Search for the cell housing the specified text and yield its [X, Y] center coordinate. 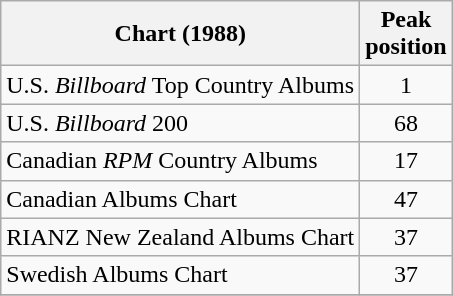
U.S. Billboard 200 [180, 123]
U.S. Billboard Top Country Albums [180, 85]
Swedish Albums Chart [180, 275]
Peakposition [406, 34]
RIANZ New Zealand Albums Chart [180, 237]
68 [406, 123]
Canadian RPM Country Albums [180, 161]
Chart (1988) [180, 34]
47 [406, 199]
17 [406, 161]
Canadian Albums Chart [180, 199]
1 [406, 85]
